For the text-containing cell, return its midpoint in [X, Y] coordinate format. 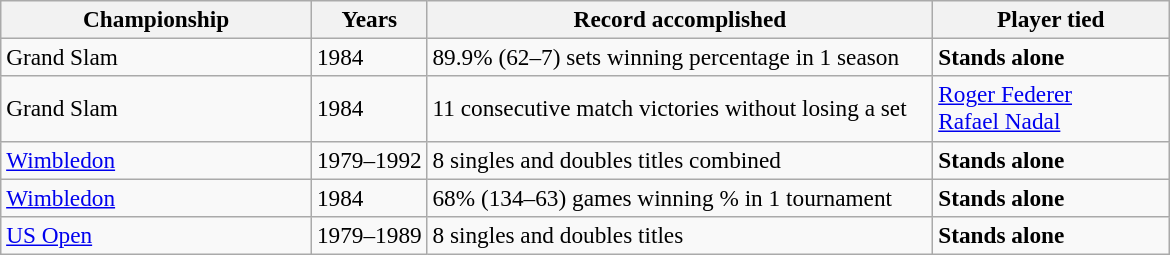
US Open [156, 235]
8 singles and doubles titles combined [680, 160]
Record accomplished [680, 19]
68% (134–63) games winning % in 1 tournament [680, 197]
Roger FedererRafael Nadal [1051, 108]
89.9% (62–7) sets winning percentage in 1 season [680, 57]
11 consecutive match victories without losing a set [680, 108]
8 singles and doubles titles [680, 235]
1979–1992 [370, 160]
Championship [156, 19]
Years [370, 19]
Player tied [1051, 19]
1979–1989 [370, 235]
